Provide the [x, y] coordinate of the cell's center where the given text is located.  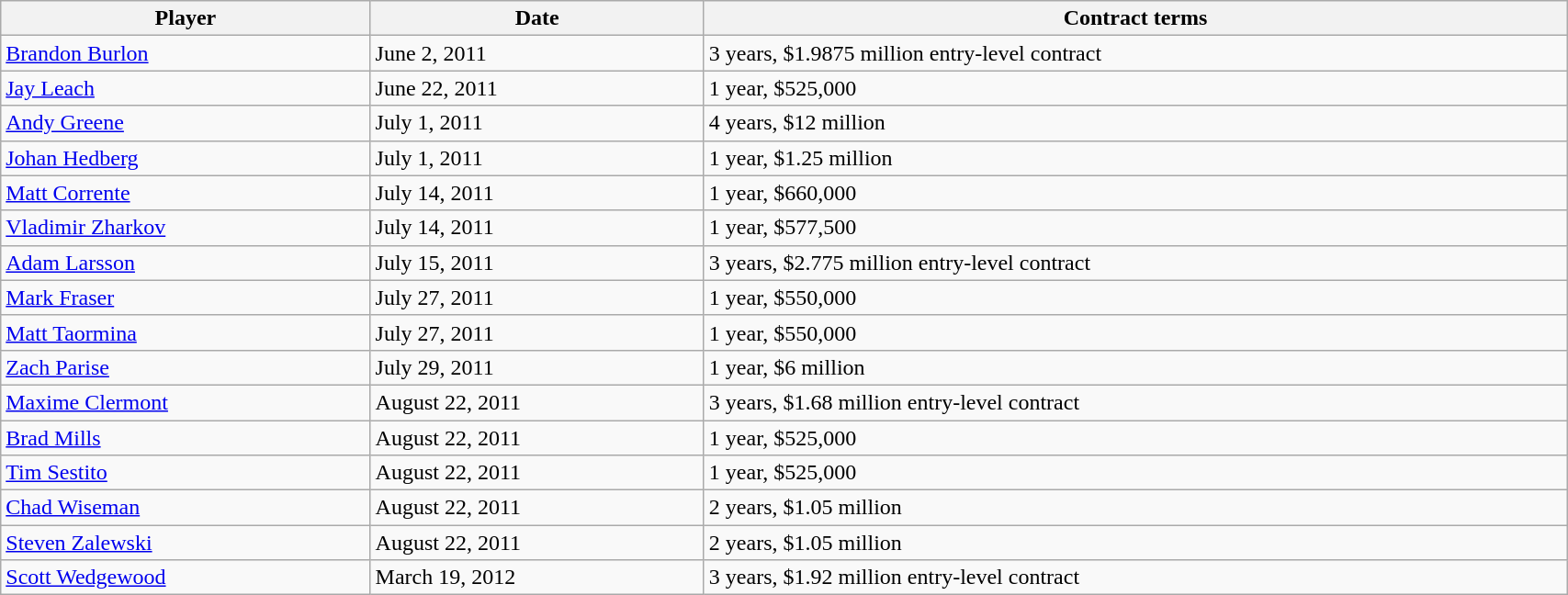
Tim Sestito [186, 473]
Zach Parise [186, 367]
1 year, $660,000 [1135, 193]
1 year, $577,500 [1135, 228]
Date [536, 18]
Adam Larsson [186, 263]
Brad Mills [186, 438]
1 year, $6 million [1135, 367]
Contract terms [1135, 18]
Andy Greene [186, 123]
1 year, $1.25 million [1135, 158]
Player [186, 18]
June 22, 2011 [536, 88]
3 years, $2.775 million entry-level contract [1135, 263]
Vladimir Zharkov [186, 228]
Jay Leach [186, 88]
3 years, $1.9875 million entry-level contract [1135, 53]
Johan Hedberg [186, 158]
Brandon Burlon [186, 53]
Matt Taormina [186, 332]
July 15, 2011 [536, 263]
July 29, 2011 [536, 367]
3 years, $1.68 million entry-level contract [1135, 402]
4 years, $12 million [1135, 123]
June 2, 2011 [536, 53]
3 years, $1.92 million entry-level contract [1135, 578]
Matt Corrente [186, 193]
Mark Fraser [186, 297]
Steven Zalewski [186, 543]
Chad Wiseman [186, 508]
March 19, 2012 [536, 578]
Maxime Clermont [186, 402]
Scott Wedgewood [186, 578]
